Provide the (X, Y) coordinate of the cell's center where the given text is located.  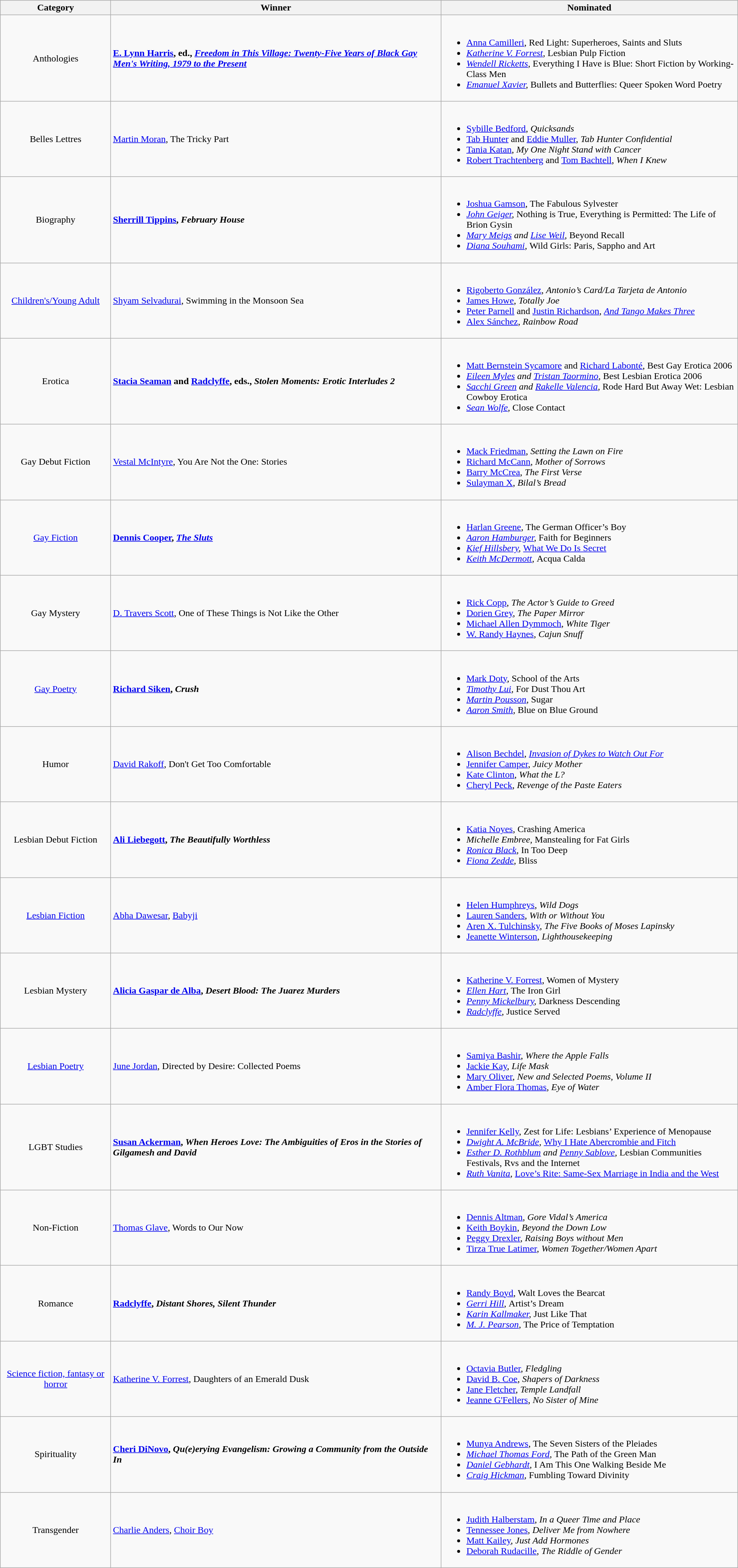
June Jordan, Directed by Desire: Collected Poems (276, 1066)
Children's/Young Adult (56, 300)
Romance (56, 1303)
Gay Poetry (56, 688)
Belles Lettres (56, 139)
Lesbian Poetry (56, 1066)
Stacia Seaman and Radclyffe, eds., Stolen Moments: Erotic Interludes 2 (276, 381)
Octavia Butler, FledglingDavid B. Coe, Shapers of DarknessJane Fletcher, Temple LandfallJeanne G'Fellers, No Sister of Mine (589, 1379)
Lesbian Fiction (56, 915)
Category (56, 8)
Abha Dawesar, Babyji (276, 915)
Susan Ackerman, When Heroes Love: The Ambiguities of Eros in the Stories of Gilgamesh and David (276, 1147)
Harlan Greene, The German Officer’s BoyAaron Hamburger, Faith for BeginnersKief Hillsbery, What We Do Is SecretKeith McDermott, Acqua Calda (589, 537)
Science fiction, fantasy or horror (56, 1379)
Thomas Glave, Words to Our Now (276, 1228)
Richard Siken, Crush (276, 688)
Radclyffe, Distant Shores, Silent Thunder (276, 1303)
David Rakoff, Don't Get Too Comfortable (276, 764)
Gay Mystery (56, 613)
LGBT Studies (56, 1147)
Mark Doty, School of the ArtsTimothy Lui, For Dust Thou ArtMartin Pousson, SugarAaron Smith, Blue on Blue Ground (589, 688)
Gay Fiction (56, 537)
Mack Friedman, Setting the Lawn on FireRichard McCann, Mother of SorrowsBarry McCrea, The First VerseSulayman X, Bilal’s Bread (589, 462)
Shyam Selvadurai, Swimming in the Monsoon Sea (276, 300)
Lesbian Debut Fiction (56, 839)
Humor (56, 764)
Spirituality (56, 1454)
Katherine V. Forrest, Daughters of an Emerald Dusk (276, 1379)
Non-Fiction (56, 1228)
Samiya Bashir, Where the Apple FallsJackie Kay, Life MaskMary Oliver, New and Selected Poems, Volume IIAmber Flora Thomas, Eye of Water (589, 1066)
Rick Copp, The Actor’s Guide to GreedDorien Grey, The Paper MirrorMichael Allen Dymmoch, White TigerW. Randy Haynes, Cajun Snuff (589, 613)
Alison Bechdel, Invasion of Dykes to Watch Out ForJennifer Camper, Juicy MotherKate Clinton, What the L?Cheryl Peck, Revenge of the Paste Eaters (589, 764)
Charlie Anders, Choir Boy (276, 1530)
Katherine V. Forrest, Women of MysteryEllen Hart, The Iron GirlPenny Mickelbury, Darkness DescendingRadclyffe, Justice Served (589, 991)
Anthologies (56, 58)
D. Travers Scott, One of These Things is Not Like the Other (276, 613)
Martin Moran, The Tricky Part (276, 139)
Biography (56, 219)
Cheri DiNovo, Qu(e)erying Evangelism: Growing a Community from the Outside In (276, 1454)
Erotica (56, 381)
Sherrill Tippins, February House (276, 219)
Katia Noyes, Crashing AmericaMichelle Embree, Manstealing for Fat GirlsRonica Black, In Too DeepFiona Zedde, Bliss (589, 839)
Ali Liebegott, The Beautifully Worthless (276, 839)
Alicia Gaspar de Alba, Desert Blood: The Juarez Murders (276, 991)
Randy Boyd, Walt Loves the BearcatGerri Hill, Artist’s DreamKarin Kallmaker, Just Like ThatM. J. Pearson, The Price of Temptation (589, 1303)
Gay Debut Fiction (56, 462)
E. Lynn Harris, ed., Freedom in This Village: Twenty-Five Years of Black Gay Men's Writing, 1979 to the Present (276, 58)
Nominated (589, 8)
Vestal McIntyre, You Are Not the One: Stories (276, 462)
Lesbian Mystery (56, 991)
Winner (276, 8)
Dennis Cooper, The Sluts (276, 537)
Transgender (56, 1530)
